Find where the given text appears and provide that cell's center as (X, Y) coordinate. 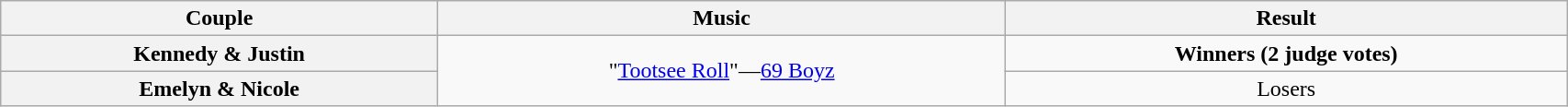
"Tootsee Roll"—69 Boyz (722, 71)
Music (722, 18)
Emelyn & Nicole (220, 89)
Losers (1286, 89)
Couple (220, 18)
Kennedy & Justin (220, 53)
Result (1286, 18)
Winners (2 judge votes) (1286, 53)
